Determine the [x, y] coordinate at the center of the cell enclosing the given text.  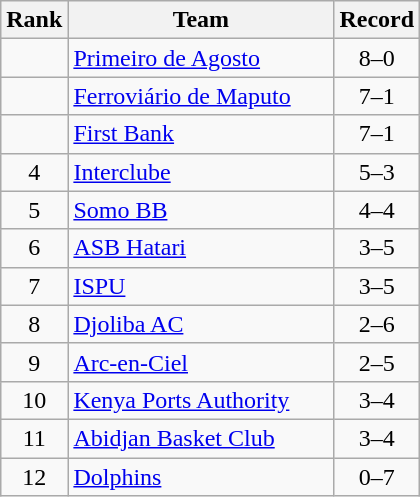
Record [377, 20]
Somo BB [201, 210]
Abidjan Basket Club [201, 438]
First Bank [201, 134]
9 [34, 362]
ASB Hatari [201, 248]
10 [34, 400]
Ferroviário de Maputo [201, 96]
5 [34, 210]
2–5 [377, 362]
8–0 [377, 58]
4–4 [377, 210]
6 [34, 248]
Interclube [201, 172]
0–7 [377, 477]
8 [34, 324]
Primeiro de Agosto [201, 58]
Dolphins [201, 477]
Rank [34, 20]
11 [34, 438]
Team [201, 20]
Djoliba AC [201, 324]
7 [34, 286]
Kenya Ports Authority [201, 400]
4 [34, 172]
5–3 [377, 172]
Arc-en-Ciel [201, 362]
12 [34, 477]
2–6 [377, 324]
ISPU [201, 286]
